Detect which cell encompasses the target text, then output its [X, Y] center coordinate. 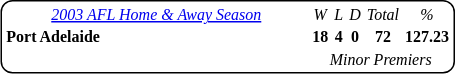
W [320, 14]
D [356, 14]
127.23 [428, 37]
Total [382, 14]
Port Adelaide [156, 37]
18 [320, 37]
72 [382, 37]
4 [339, 37]
% [428, 14]
2003 AFL Home & Away Season [156, 14]
Minor Premiers [381, 60]
L [339, 14]
0 [356, 37]
